Identify which cell holds the provided text, then report its [x, y] central coordinate. 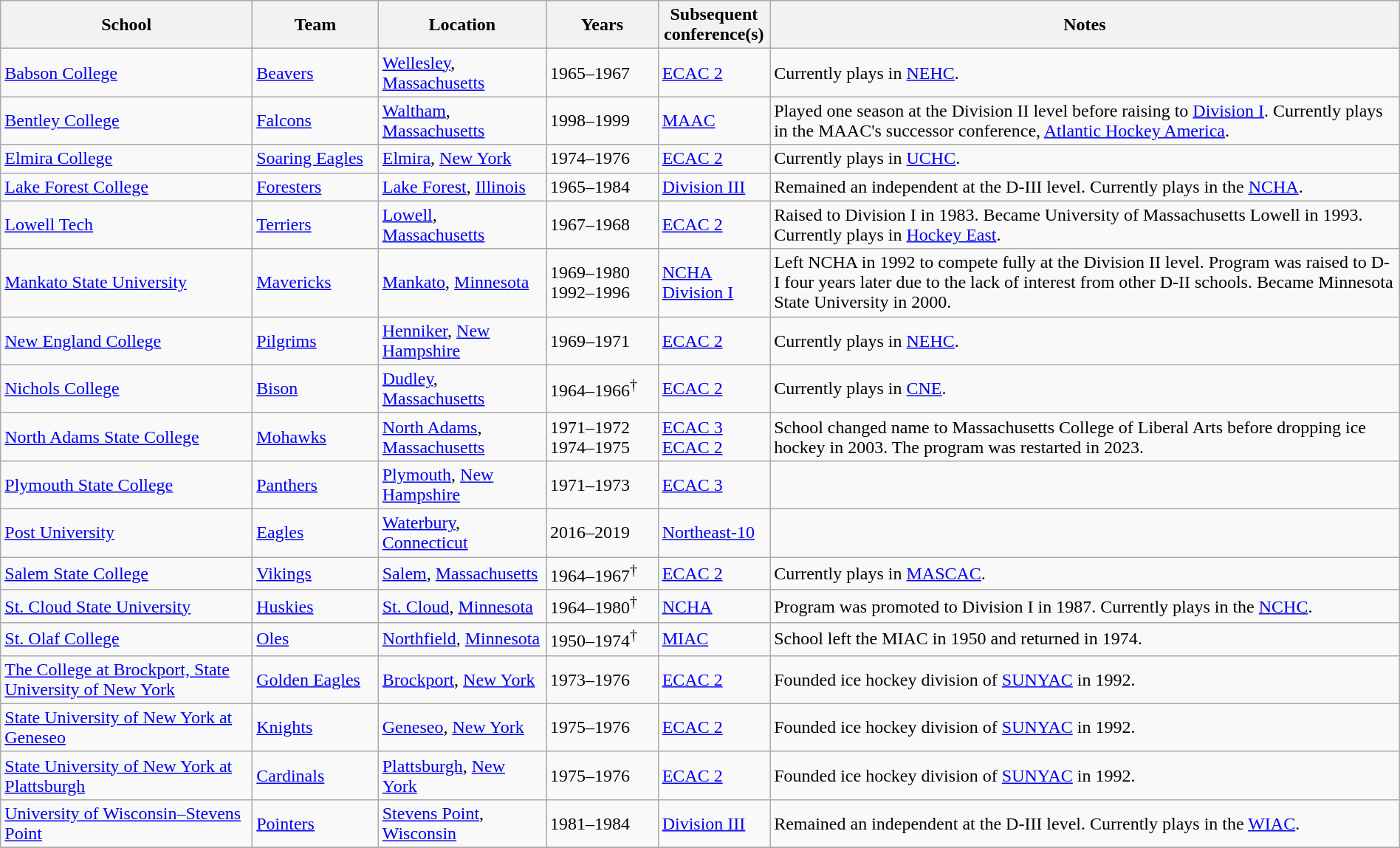
Plymouth State College [127, 484]
Post University [127, 533]
1969–1971 [603, 341]
Currently plays in CNE. [1085, 388]
Babson College [127, 72]
1964–1966† [603, 388]
Bentley College [127, 121]
Notes [1085, 25]
Pointers [315, 824]
New England College [127, 341]
Plymouth, New Hampshire [462, 484]
Remained an independent at the D-III level. Currently plays in the WIAC. [1085, 824]
1974–1976 [603, 159]
State University of New York at Plattsburgh [127, 775]
1998–1999 [603, 121]
1981–1984 [603, 824]
Mankato State University [127, 283]
1967–1968 [603, 224]
Elmira, New York [462, 159]
Mohawks [315, 437]
Panthers [315, 484]
Waterbury, Connecticut [462, 533]
1950–1974† [603, 639]
Remained an independent at the D-III level. Currently plays in the NCHA. [1085, 187]
Nichols College [127, 388]
Vikings [315, 573]
Northeast-10 [714, 533]
Geneseo, New York [462, 728]
1964–1967† [603, 573]
Years [603, 25]
Salem, Massachusetts [462, 573]
1971–1973 [603, 484]
NCHADivision I [714, 283]
Lake Forest, Illinois [462, 187]
Knights [315, 728]
North Adams State College [127, 437]
Golden Eagles [315, 679]
Team [315, 25]
Lake Forest College [127, 187]
State University of New York at Geneseo [127, 728]
Eagles [315, 533]
Bison [315, 388]
Wellesley, Massachusetts [462, 72]
Brockport, New York [462, 679]
1964–1980† [603, 607]
Lowell Tech [127, 224]
North Adams, Massachusetts [462, 437]
Terriers [315, 224]
School left the MIAC in 1950 and returned in 1974. [1085, 639]
Program was promoted to Division I in 1987. Currently plays in the NCHC. [1085, 607]
1971–19721974–1975 [603, 437]
2016–2019 [603, 533]
Stevens Point, Wisconsin [462, 824]
MAAC [714, 121]
1965–1967 [603, 72]
1965–1984 [603, 187]
Soaring Eagles [315, 159]
Northfield, Minnesota [462, 639]
ECAC 3 [714, 484]
Henniker, New Hampshire [462, 341]
Dudley, Massachusetts [462, 388]
Oles [315, 639]
School [127, 25]
1973–1976 [603, 679]
Foresters [315, 187]
Cardinals [315, 775]
Pilgrims [315, 341]
NCHA [714, 607]
Location [462, 25]
Played one season at the Division II level before raising to Division I. Currently plays in the MAAC's successor conference, Atlantic Hockey America. [1085, 121]
Currently plays in UCHC. [1085, 159]
St. Cloud, Minnesota [462, 607]
Plattsburgh, New York [462, 775]
Mavericks [315, 283]
Subsequentconference(s) [714, 25]
Mankato, Minnesota [462, 283]
Currently plays in MASCAC. [1085, 573]
St. Olaf College [127, 639]
The College at Brockport, State University of New York [127, 679]
School changed name to Massachusetts College of Liberal Arts before dropping ice hockey in 2003. The program was restarted in 2023. [1085, 437]
1969–19801992–1996 [603, 283]
MIAC [714, 639]
Lowell, Massachusetts [462, 224]
Elmira College [127, 159]
St. Cloud State University [127, 607]
Salem State College [127, 573]
Waltham, Massachusetts [462, 121]
Beavers [315, 72]
Huskies [315, 607]
Raised to Division I in 1983. Became University of Massachusetts Lowell in 1993. Currently plays in Hockey East. [1085, 224]
ECAC 3ECAC 2 [714, 437]
University of Wisconsin–Stevens Point [127, 824]
Falcons [315, 121]
